Find where the given text appears and provide that cell's center as [X, Y] coordinate. 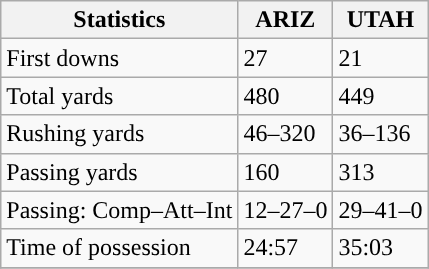
24:57 [286, 248]
12–27–0 [286, 210]
27 [286, 58]
313 [380, 172]
Passing yards [120, 172]
46–320 [286, 134]
Statistics [120, 20]
36–136 [380, 134]
Total yards [120, 96]
449 [380, 96]
Time of possession [120, 248]
160 [286, 172]
ARIZ [286, 20]
480 [286, 96]
UTAH [380, 20]
35:03 [380, 248]
21 [380, 58]
29–41–0 [380, 210]
Rushing yards [120, 134]
First downs [120, 58]
Passing: Comp–Att–Int [120, 210]
